Search for the cell housing the specified text and yield its [x, y] center coordinate. 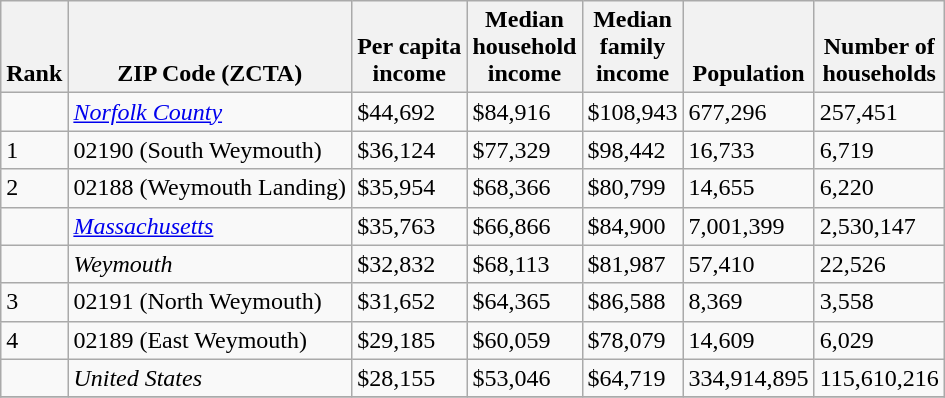
115,610,216 [879, 378]
Per capitaincome [410, 47]
$35,763 [410, 226]
$64,365 [524, 302]
$84,916 [524, 112]
Medianfamilyincome [632, 47]
334,914,895 [748, 378]
02188 (Weymouth Landing) [210, 188]
$35,954 [410, 188]
Weymouth [210, 264]
14,609 [748, 340]
Rank [34, 47]
$80,799 [632, 188]
6,029 [879, 340]
$108,943 [632, 112]
02189 (East Weymouth) [210, 340]
6,220 [879, 188]
Norfolk County [210, 112]
$78,079 [632, 340]
14,655 [748, 188]
4 [34, 340]
$64,719 [632, 378]
$44,692 [410, 112]
1 [34, 150]
3,558 [879, 302]
$81,987 [632, 264]
$28,155 [410, 378]
$29,185 [410, 340]
3 [34, 302]
$86,588 [632, 302]
$66,866 [524, 226]
$98,442 [632, 150]
57,410 [748, 264]
$68,366 [524, 188]
$84,900 [632, 226]
$77,329 [524, 150]
257,451 [879, 112]
Medianhouseholdincome [524, 47]
16,733 [748, 150]
$53,046 [524, 378]
7,001,399 [748, 226]
$31,652 [410, 302]
$36,124 [410, 150]
02190 (South Weymouth) [210, 150]
$32,832 [410, 264]
$60,059 [524, 340]
6,719 [879, 150]
677,296 [748, 112]
22,526 [879, 264]
Massachusetts [210, 226]
Population [748, 47]
2,530,147 [879, 226]
8,369 [748, 302]
02191 (North Weymouth) [210, 302]
2 [34, 188]
ZIP Code (ZCTA) [210, 47]
Number ofhouseholds [879, 47]
$68,113 [524, 264]
United States [210, 378]
